Capture the cell that displays the provided text and extract its [X, Y] central coordinate. 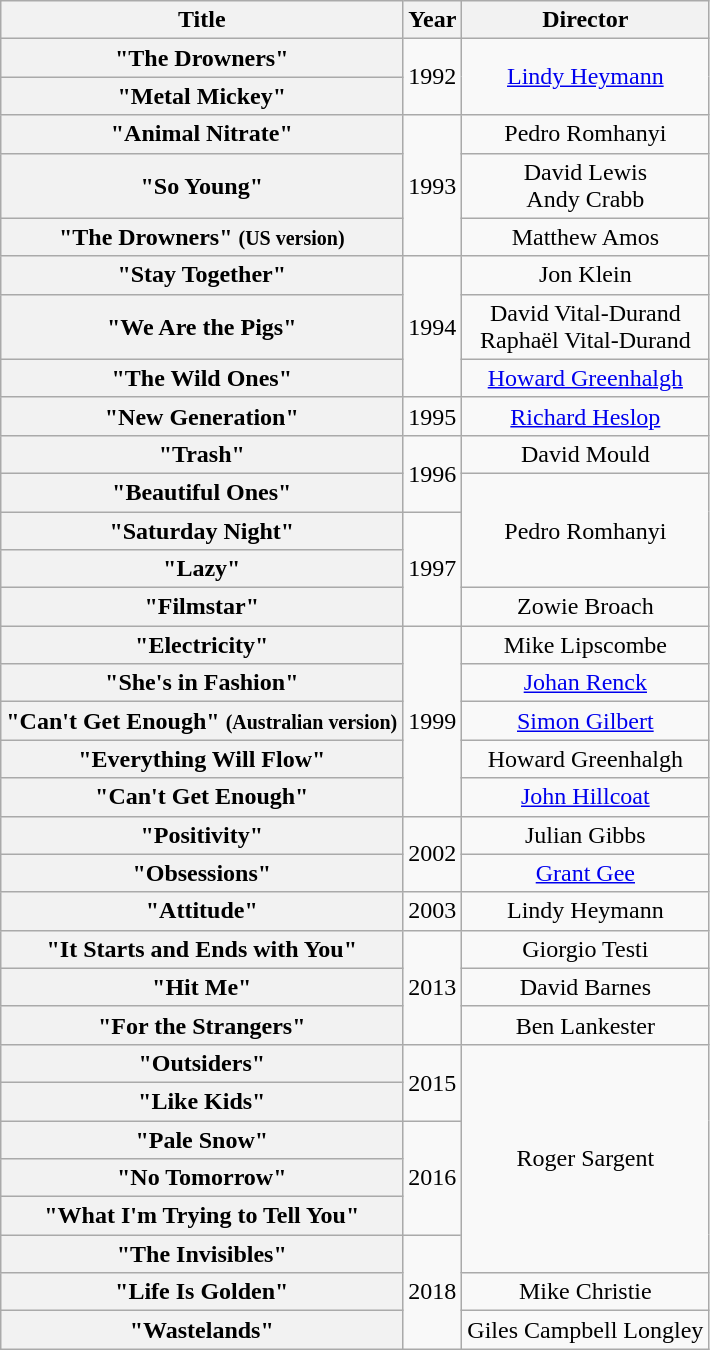
Giles Campbell Longley [586, 1330]
Giorgio Testi [586, 949]
2002 [432, 854]
"Beautiful Ones" [202, 492]
"We Are the Pigs" [202, 326]
Grant Gee [586, 873]
David Mould [586, 454]
Roger Sargent [586, 1158]
"She's in Fashion" [202, 683]
"Life Is Golden" [202, 1292]
"Can't Get Enough" (Australian version) [202, 721]
"It Starts and Ends with You" [202, 949]
Matthew Amos [586, 237]
Mike Lipscombe [586, 645]
"For the Strangers" [202, 1025]
"Saturday Night" [202, 531]
Title [202, 20]
"The Drowners" (US version) [202, 237]
"Electricity" [202, 645]
Ben Lankester [586, 1025]
"Metal Mickey" [202, 96]
"What I'm Trying to Tell You" [202, 1216]
"Hit Me" [202, 987]
"Pale Snow" [202, 1139]
David Barnes [586, 987]
2003 [432, 911]
"Attitude" [202, 911]
Director [586, 20]
Zowie Broach [586, 607]
1996 [432, 473]
"The Invisibles" [202, 1254]
"Lazy" [202, 569]
David LewisAndy Crabb [586, 186]
2015 [432, 1082]
"Obsessions" [202, 873]
Year [432, 20]
"New Generation" [202, 416]
1995 [432, 416]
"So Young" [202, 186]
Simon Gilbert [586, 721]
"The Drowners" [202, 58]
"Stay Together" [202, 275]
Mike Christie [586, 1292]
"Outsiders" [202, 1063]
"Like Kids" [202, 1101]
"Wastelands" [202, 1330]
"Can't Get Enough" [202, 797]
John Hillcoat [586, 797]
2013 [432, 987]
"No Tomorrow" [202, 1178]
1994 [432, 326]
"Animal Nitrate" [202, 134]
Johan Renck [586, 683]
1993 [432, 186]
"Everything Will Flow" [202, 759]
"Trash" [202, 454]
"The Wild Ones" [202, 378]
David Vital-DurandRaphaël Vital-Durand [586, 326]
1992 [432, 77]
"Positivity" [202, 835]
Julian Gibbs [586, 835]
2016 [432, 1177]
1999 [432, 721]
"Filmstar" [202, 607]
Jon Klein [586, 275]
1997 [432, 569]
2018 [432, 1292]
Richard Heslop [586, 416]
